Determine the (X, Y) coordinate at the center of the cell enclosing the given text.  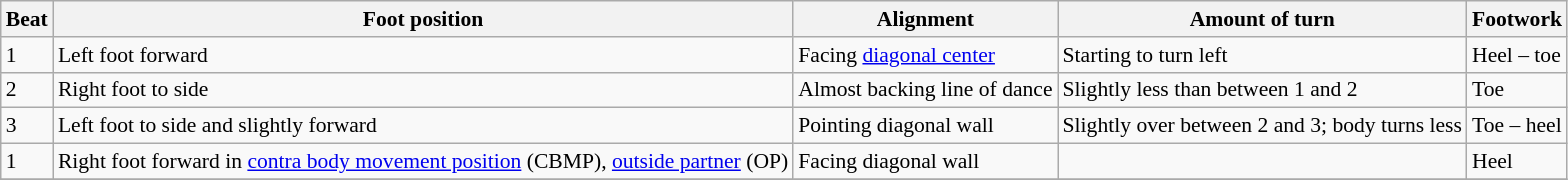
Footwork (1517, 19)
Left foot forward (423, 55)
Heel – toe (1517, 55)
Left foot to side and slightly forward (423, 126)
Alignment (925, 19)
Starting to turn left (1262, 55)
Almost backing line of dance (925, 90)
Beat (27, 19)
2 (27, 90)
Heel (1517, 162)
Pointing diagonal wall (925, 126)
Right foot forward in contra body movement position (CBMP), outside partner (OP) (423, 162)
Toe – heel (1517, 126)
Toe (1517, 90)
Slightly less than between 1 and 2 (1262, 90)
Amount of turn (1262, 19)
Facing diagonal center (925, 55)
3 (27, 126)
Slightly over between 2 and 3; body turns less (1262, 126)
Right foot to side (423, 90)
Foot position (423, 19)
Facing diagonal wall (925, 162)
